Determine the (X, Y) coordinate at the center of the cell enclosing the given text.  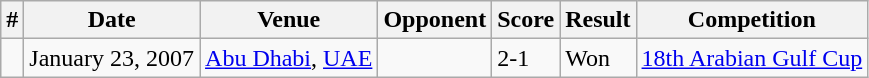
Opponent (435, 20)
Abu Dhabi, UAE (289, 58)
Competition (752, 20)
# (12, 20)
2-1 (526, 58)
Result (598, 20)
Date (112, 20)
Venue (289, 20)
18th Arabian Gulf Cup (752, 58)
Won (598, 58)
January 23, 2007 (112, 58)
Score (526, 20)
